From the cell containing the given text, extract its center point as (X, Y) coordinate. 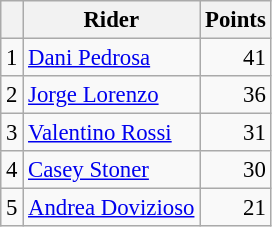
Dani Pedrosa (112, 58)
Andrea Dovizioso (112, 208)
41 (236, 58)
5 (12, 208)
2 (12, 95)
1 (12, 58)
21 (236, 208)
Points (236, 20)
Valentino Rossi (112, 133)
31 (236, 133)
4 (12, 170)
Jorge Lorenzo (112, 95)
3 (12, 133)
30 (236, 170)
Rider (112, 20)
Casey Stoner (112, 170)
36 (236, 95)
